Identify which cell holds the provided text, then report its [X, Y] central coordinate. 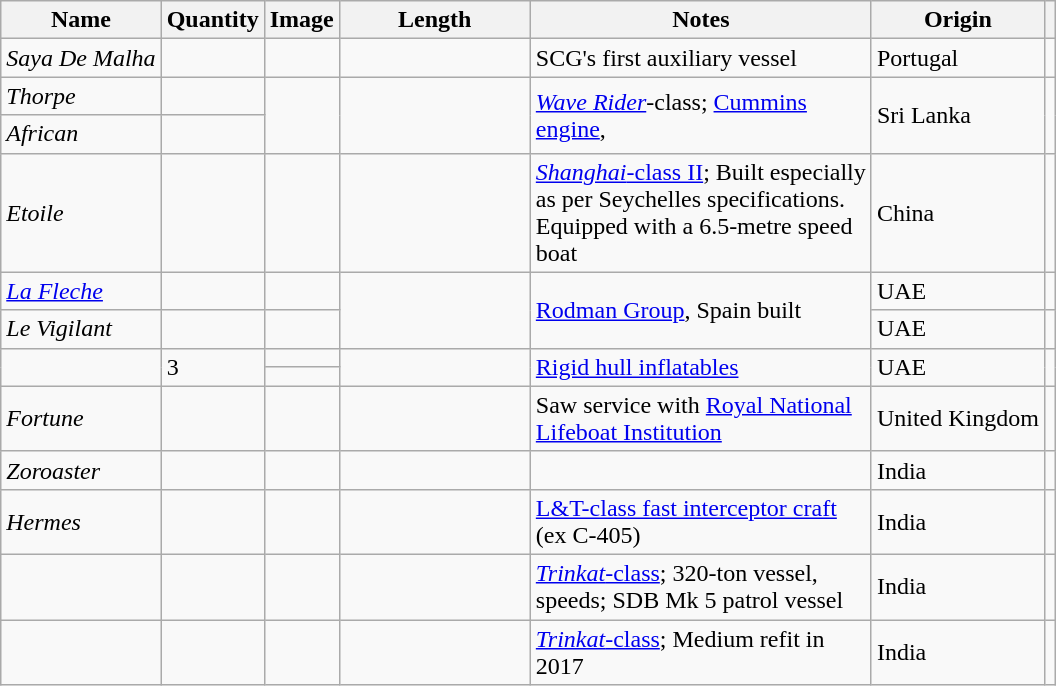
Name [81, 20]
La Fleche [81, 291]
Length [434, 20]
African [81, 134]
Saw service with Royal National Lifeboat Institution [700, 418]
Portugal [958, 58]
Wave Rider-class; Cummins engine, [700, 115]
SCG's first auxiliary vessel [700, 58]
Thorpe [81, 96]
L&T-class fast interceptor craft (ex C-405) [700, 522]
Shanghai-class II; Built especially as per Seychelles specifications. Equipped with a 6.5-metre speed boat [700, 212]
Notes [700, 20]
Sri Lanka [958, 115]
3 [212, 367]
Fortune [81, 418]
Etoile [81, 212]
Trinkat-class; 320-ton vessel, speeds; SDB Mk 5 patrol vessel [700, 586]
China [958, 212]
Saya De Malha [81, 58]
Hermes [81, 522]
Zoroaster [81, 470]
Rigid hull inflatables [700, 367]
Le Vigilant [81, 329]
Rodman Group, Spain built [700, 310]
Trinkat-class; Medium refit in 2017 [700, 652]
Origin [958, 20]
Image [302, 20]
United Kingdom [958, 418]
Quantity [212, 20]
